Detect which cell encompasses the target text, then output its [x, y] center coordinate. 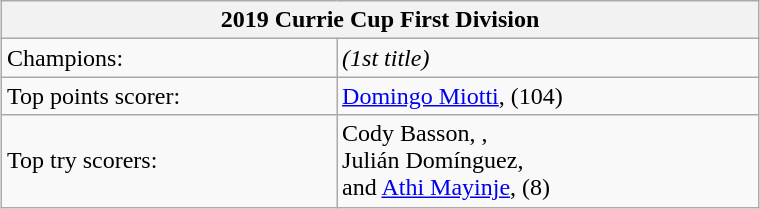
2019 Currie Cup First Division [380, 20]
Cody Basson, , Julián Domínguez, and Athi Mayinje, (8) [548, 161]
(1st title) [548, 58]
Top points scorer: [170, 96]
Champions: [170, 58]
Domingo Miotti, (104) [548, 96]
Top try scorers: [170, 161]
